From the cell containing the given text, extract its center point as (X, Y) coordinate. 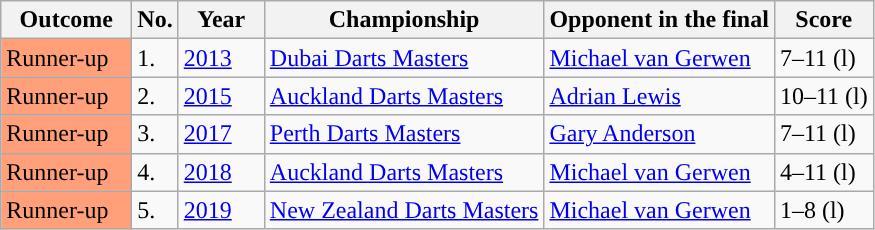
4. (155, 172)
4–11 (l) (824, 172)
1. (155, 58)
Championship (404, 20)
Score (824, 20)
10–11 (l) (824, 96)
2013 (221, 58)
Opponent in the final (659, 20)
New Zealand Darts Masters (404, 210)
2018 (221, 172)
No. (155, 20)
2019 (221, 210)
Gary Anderson (659, 134)
Outcome (66, 20)
Adrian Lewis (659, 96)
Perth Darts Masters (404, 134)
1–8 (l) (824, 210)
2. (155, 96)
5. (155, 210)
Year (221, 20)
2017 (221, 134)
2015 (221, 96)
Dubai Darts Masters (404, 58)
3. (155, 134)
